From the cell containing the given text, extract its center point as [X, Y] coordinate. 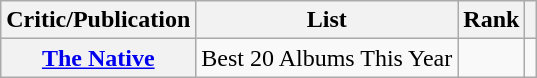
List [327, 20]
The Native [98, 58]
Critic/Publication [98, 20]
Best 20 Albums This Year [327, 58]
Rank [492, 20]
